Capture the cell that displays the provided text and extract its (X, Y) central coordinate. 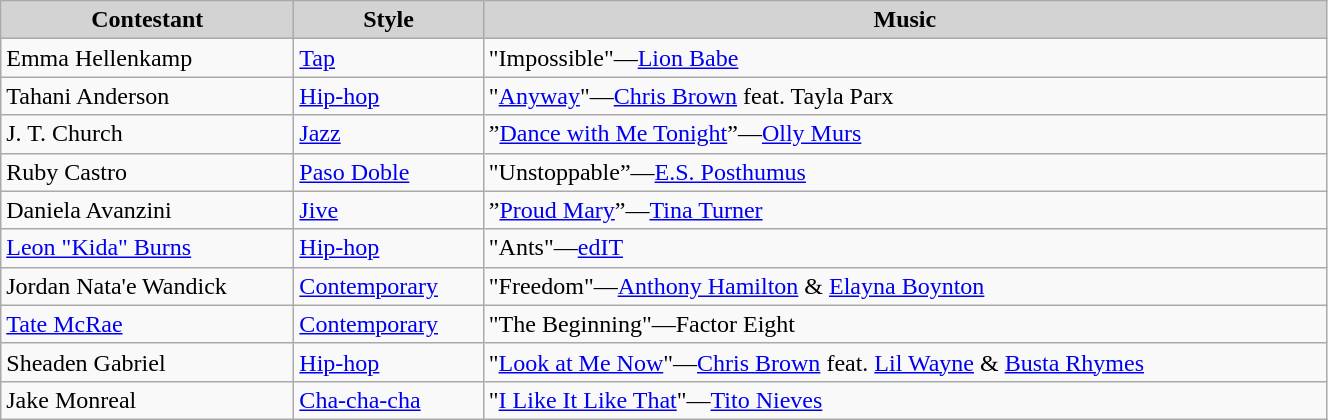
Jake Monreal (148, 400)
Emma Hellenkamp (148, 58)
"Freedom"—Anthony Hamilton & Elayna Boynton (904, 286)
"Anyway"—Chris Brown feat. Tayla Parx (904, 96)
"Look at Me Now"—Chris Brown feat. Lil Wayne & Busta Rhymes (904, 362)
Daniela Avanzini (148, 210)
Jordan Nata'e Wandick (148, 286)
Cha-cha-cha (388, 400)
"Ants"—edIT (904, 248)
Tate McRae (148, 324)
"The Beginning"—Factor Eight (904, 324)
”Dance with Me Tonight”—Olly Murs (904, 134)
Sheaden Gabriel (148, 362)
Leon "Kida" Burns (148, 248)
Jazz (388, 134)
"Impossible"—Lion Babe (904, 58)
"I Like It Like That"—Tito Nieves (904, 400)
Tap (388, 58)
Jive (388, 210)
Ruby Castro (148, 172)
Style (388, 20)
Music (904, 20)
Tahani Anderson (148, 96)
"Unstoppable”—E.S. Posthumus (904, 172)
J. T. Church (148, 134)
Paso Doble (388, 172)
”Proud Mary”—Tina Turner (904, 210)
Contestant (148, 20)
